Search for the cell housing the specified text and yield its [X, Y] center coordinate. 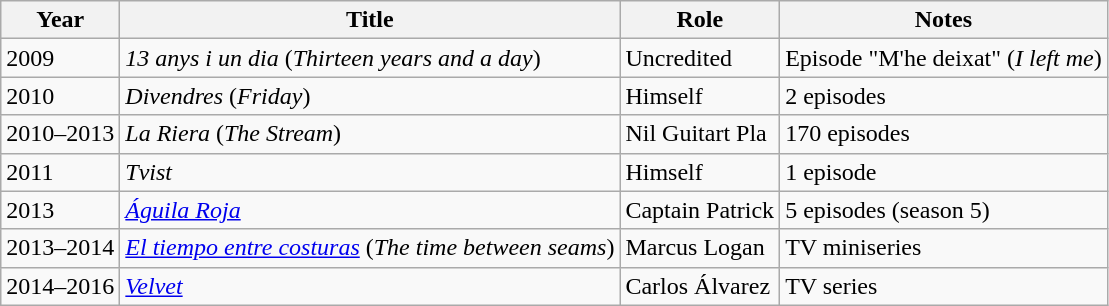
Águila Roja [370, 210]
2013–2014 [60, 248]
2009 [60, 58]
La Riera (The Stream) [370, 134]
2010–2013 [60, 134]
Velvet [370, 286]
2011 [60, 172]
Year [60, 20]
2013 [60, 210]
1 episode [944, 172]
Marcus Logan [700, 248]
Title [370, 20]
2014–2016 [60, 286]
170 episodes [944, 134]
5 episodes (season 5) [944, 210]
2010 [60, 96]
Uncredited [700, 58]
Captain Patrick [700, 210]
13 anys i un dia (Thirteen years and a day) [370, 58]
TV miniseries [944, 248]
El tiempo entre costuras (The time between seams) [370, 248]
TV series [944, 286]
Divendres (Friday) [370, 96]
2 episodes [944, 96]
Nil Guitart Pla [700, 134]
Episode "M'he deixat" (I left me) [944, 58]
Carlos Álvarez [700, 286]
Notes [944, 20]
Role [700, 20]
Tvist [370, 172]
